From the cell containing the given text, extract its center point as [x, y] coordinate. 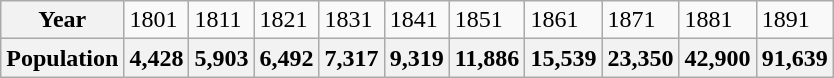
11,886 [487, 58]
1851 [487, 20]
15,539 [564, 58]
1881 [718, 20]
1841 [416, 20]
42,900 [718, 58]
9,319 [416, 58]
6,492 [286, 58]
91,639 [794, 58]
1871 [640, 20]
Year [62, 20]
1891 [794, 20]
1861 [564, 20]
5,903 [222, 58]
1801 [156, 20]
1831 [352, 20]
1811 [222, 20]
4,428 [156, 58]
7,317 [352, 58]
23,350 [640, 58]
Population [62, 58]
1821 [286, 20]
